Extract the [X, Y] coordinate from the center of the cell holding the provided text.  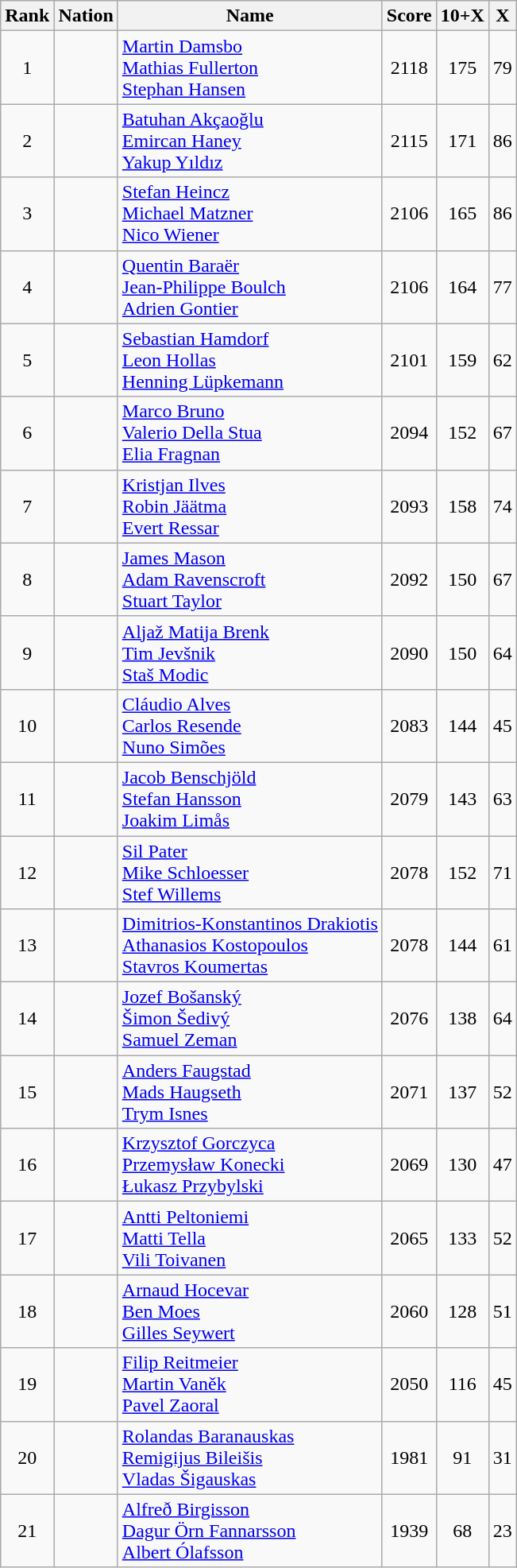
2076 [409, 1019]
2069 [409, 1165]
159 [462, 360]
77 [502, 287]
2 [27, 141]
175 [462, 68]
10+X [462, 16]
23 [502, 1531]
1 [27, 68]
165 [462, 214]
Dimitrios-Konstantinos DrakiotisAthanasios KostopoulosStavros Koumertas [249, 946]
2115 [409, 141]
11 [27, 799]
2101 [409, 360]
Aljaž Matija BrenkTim JevšnikStaš Modic [249, 652]
Score [409, 16]
15 [27, 1092]
3 [27, 214]
51 [502, 1311]
9 [27, 652]
Cláudio AlvesCarlos ResendeNuno Simões [249, 726]
71 [502, 873]
8 [27, 579]
18 [27, 1311]
130 [462, 1165]
Kristjan IlvesRobin JäätmaEvert Ressar [249, 506]
Jozef BošanskýŠimon ŠedivýSamuel Zeman [249, 1019]
2079 [409, 799]
63 [502, 799]
158 [462, 506]
2083 [409, 726]
1939 [409, 1531]
12 [27, 873]
17 [27, 1238]
2092 [409, 579]
6 [27, 433]
Quentin BaraërJean-Philippe BoulchAdrien Gontier [249, 287]
2118 [409, 68]
5 [27, 360]
7 [27, 506]
128 [462, 1311]
68 [462, 1531]
4 [27, 287]
Krzysztof GorczycaPrzemysław KoneckiŁukasz Przybylski [249, 1165]
Name [249, 16]
133 [462, 1238]
19 [27, 1384]
2071 [409, 1092]
Alfreð BirgissonDagur Örn FannarssonAlbert Ólafsson [249, 1531]
2060 [409, 1311]
Rolandas BaranauskasRemigijus BileišisVladas Šigauskas [249, 1458]
137 [462, 1092]
79 [502, 68]
10 [27, 726]
Anders FaugstadMads HaugsethTrym Isnes [249, 1092]
16 [27, 1165]
Marco BrunoValerio Della StuaElia Fragnan [249, 433]
164 [462, 287]
Sebastian HamdorfLeon HollasHenning Lüpkemann [249, 360]
91 [462, 1458]
Martin DamsboMathias FullertonStephan Hansen [249, 68]
20 [27, 1458]
171 [462, 141]
14 [27, 1019]
X [502, 16]
Sil PaterMike SchloesserStef Willems [249, 873]
143 [462, 799]
1981 [409, 1458]
Arnaud HocevarBen MoesGilles Seywert [249, 1311]
31 [502, 1458]
Jacob BenschjöldStefan HanssonJoakim Limås [249, 799]
Filip ReitmeierMartin VaněkPavel Zaoral [249, 1384]
Nation [86, 16]
116 [462, 1384]
2065 [409, 1238]
2050 [409, 1384]
74 [502, 506]
62 [502, 360]
Antti PeltoniemiMatti TellaVili Toivanen [249, 1238]
2093 [409, 506]
21 [27, 1531]
138 [462, 1019]
2094 [409, 433]
Stefan HeinczMichael MatznerNico Wiener [249, 214]
Rank [27, 16]
47 [502, 1165]
2090 [409, 652]
James MasonAdam RavenscroftStuart Taylor [249, 579]
61 [502, 946]
13 [27, 946]
Batuhan AkçaoğluEmircan HaneyYakup Yıldız [249, 141]
